For the text-containing cell, return its midpoint in [x, y] coordinate format. 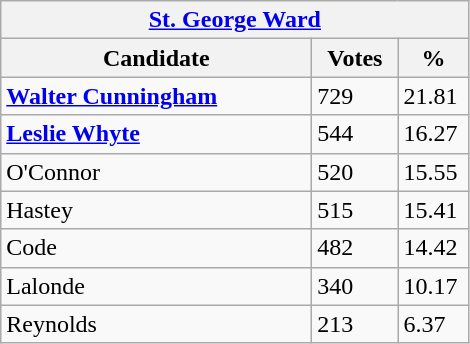
Code [156, 248]
St. George Ward [235, 20]
21.81 [434, 96]
Votes [355, 58]
729 [355, 96]
213 [355, 324]
15.55 [434, 172]
520 [355, 172]
14.42 [434, 248]
6.37 [434, 324]
Lalonde [156, 286]
544 [355, 134]
15.41 [434, 210]
515 [355, 210]
Candidate [156, 58]
O'Connor [156, 172]
10.17 [434, 286]
482 [355, 248]
Hastey [156, 210]
340 [355, 286]
Reynolds [156, 324]
Leslie Whyte [156, 134]
Walter Cunningham [156, 96]
16.27 [434, 134]
% [434, 58]
